Extract the [x, y] coordinate from the center of the cell holding the provided text.  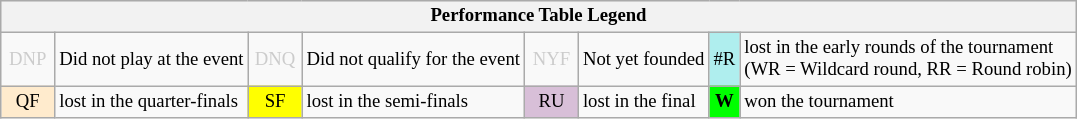
#R [724, 60]
DNQ [275, 60]
won the tournament [908, 102]
RU [551, 102]
lost in the semi-finals [413, 102]
SF [275, 102]
Performance Table Legend [538, 16]
W [724, 102]
Did not qualify for the event [413, 60]
lost in the final [643, 102]
QF [28, 102]
lost in the quarter-finals [152, 102]
NYF [551, 60]
Did not play at the event [152, 60]
DNP [28, 60]
lost in the early rounds of the tournament(WR = Wildcard round, RR = Round robin) [908, 60]
Not yet founded [643, 60]
